Determine the (X, Y) coordinate at the center of the cell enclosing the given text.  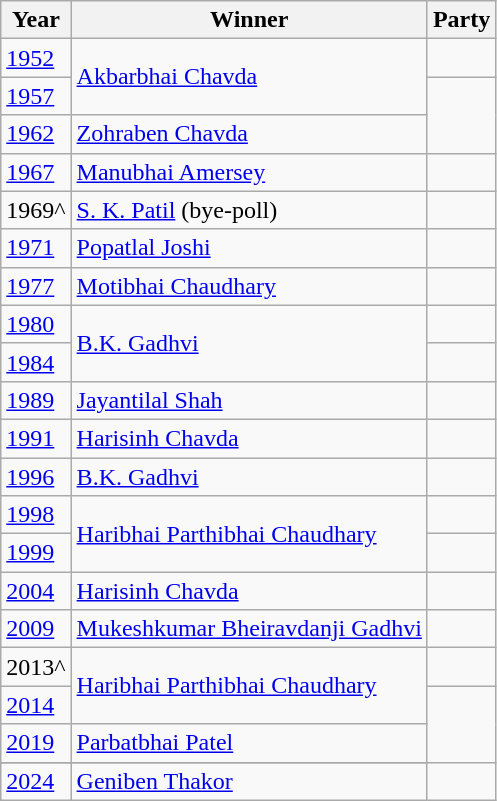
1962 (36, 134)
2019 (36, 743)
1969^ (36, 210)
Party (461, 20)
Year (36, 20)
1999 (36, 553)
2024 (36, 781)
1989 (36, 400)
Akbarbhai Chavda (249, 77)
1991 (36, 438)
Popatlal Joshi (249, 248)
Jayantilal Shah (249, 400)
1977 (36, 286)
Manubhai Amersey (249, 172)
Mukeshkumar Bheiravdanji Gadhvi (249, 629)
1980 (36, 324)
1984 (36, 362)
2014 (36, 705)
Parbatbhai Patel (249, 743)
Zohraben Chavda (249, 134)
1998 (36, 515)
1971 (36, 248)
2009 (36, 629)
1957 (36, 96)
1967 (36, 172)
1952 (36, 58)
2004 (36, 591)
Winner (249, 20)
S. K. Patil (bye-poll) (249, 210)
2013^ (36, 667)
Geniben Thakor (249, 781)
Motibhai Chaudhary (249, 286)
1996 (36, 477)
